Return [x, y] of the center of cell containing provided text 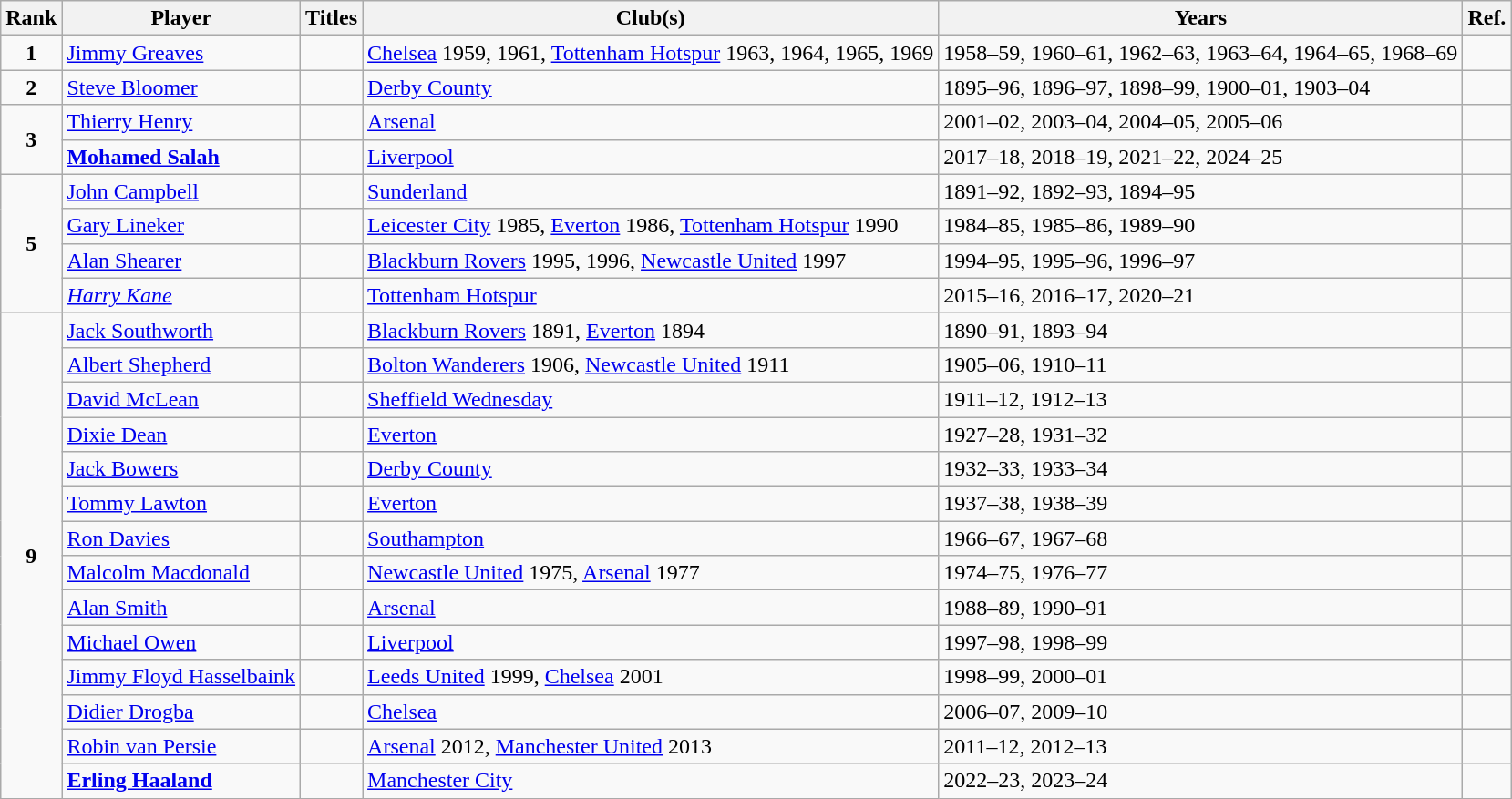
Harry Kane [181, 295]
Chelsea [651, 712]
1998–99, 2000–01 [1201, 677]
3 [31, 139]
Alan Shearer [181, 261]
Jimmy Greaves [181, 53]
Didier Drogba [181, 712]
1994–95, 1995–96, 1996–97 [1201, 261]
Player [181, 18]
Chelsea 1959, 1961, Tottenham Hotspur 1963, 1964, 1965, 1969 [651, 53]
1 [31, 53]
Arsenal 2012, Manchester United 2013 [651, 746]
Sunderland [651, 191]
2006–07, 2009–10 [1201, 712]
Club(s) [651, 18]
5 [31, 243]
1966–67, 1967–68 [1201, 538]
Alan Smith [181, 608]
John Campbell [181, 191]
Tommy Lawton [181, 504]
2015–16, 2016–17, 2020–21 [1201, 295]
Bolton Wanderers 1906, Newcastle United 1911 [651, 364]
Manchester City [651, 781]
Leeds United 1999, Chelsea 2001 [651, 677]
2 [31, 87]
2001–02, 2003–04, 2004–05, 2005–06 [1201, 122]
1988–89, 1990–91 [1201, 608]
1984–85, 1985–86, 1989–90 [1201, 226]
Mohamed Salah [181, 157]
1937–38, 1938–39 [1201, 504]
1895–96, 1896–97, 1898–99, 1900–01, 1903–04 [1201, 87]
Robin van Persie [181, 746]
1890–91, 1893–94 [1201, 330]
David McLean [181, 399]
2017–18, 2018–19, 2021–22, 2024–25 [1201, 157]
Albert Shepherd [181, 364]
Southampton [651, 538]
1932–33, 1933–34 [1201, 469]
Leicester City 1985, Everton 1986, Tottenham Hotspur 1990 [651, 226]
1958–59, 1960–61, 1962–63, 1963–64, 1964–65, 1968–69 [1201, 53]
Ron Davies [181, 538]
Newcastle United 1975, Arsenal 1977 [651, 573]
1905–06, 1910–11 [1201, 364]
Rank [31, 18]
Blackburn Rovers 1995, 1996, Newcastle United 1997 [651, 261]
Malcolm Macdonald [181, 573]
1927–28, 1931–32 [1201, 435]
Ref. [1487, 18]
Erling Haaland [181, 781]
Years [1201, 18]
Titles [332, 18]
Jimmy Floyd Hasselbaink [181, 677]
1891–92, 1892–93, 1894–95 [1201, 191]
Thierry Henry [181, 122]
Jack Southworth [181, 330]
Sheffield Wednesday [651, 399]
1974–75, 1976–77 [1201, 573]
Michael Owen [181, 642]
1997–98, 1998–99 [1201, 642]
1911–12, 1912–13 [1201, 399]
Gary Lineker [181, 226]
Blackburn Rovers 1891, Everton 1894 [651, 330]
Tottenham Hotspur [651, 295]
Steve Bloomer [181, 87]
2022–23, 2023–24 [1201, 781]
9 [31, 556]
Jack Bowers [181, 469]
Dixie Dean [181, 435]
2011–12, 2012–13 [1201, 746]
